Locate the cell with the specified text and output its (X, Y) center coordinate. 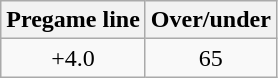
65 (210, 58)
Over/under (210, 20)
Pregame line (74, 20)
+4.0 (74, 58)
